Capture the cell that displays the provided text and extract its [X, Y] central coordinate. 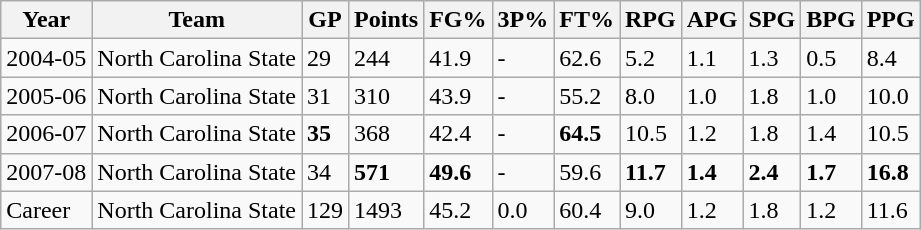
Team [197, 20]
Points [386, 20]
34 [326, 172]
0.0 [523, 210]
244 [386, 58]
GP [326, 20]
571 [386, 172]
Year [46, 20]
2006-07 [46, 134]
16.8 [890, 172]
45.2 [458, 210]
62.6 [587, 58]
2004-05 [46, 58]
42.4 [458, 134]
368 [386, 134]
3P% [523, 20]
5.2 [651, 58]
1.3 [772, 58]
2005-06 [46, 96]
64.5 [587, 134]
41.9 [458, 58]
0.5 [831, 58]
55.2 [587, 96]
FG% [458, 20]
1.1 [712, 58]
29 [326, 58]
35 [326, 134]
APG [712, 20]
FT% [587, 20]
60.4 [587, 210]
PPG [890, 20]
1.7 [831, 172]
11.7 [651, 172]
11.6 [890, 210]
2007-08 [46, 172]
31 [326, 96]
43.9 [458, 96]
2.4 [772, 172]
129 [326, 210]
8.0 [651, 96]
310 [386, 96]
Career [46, 210]
RPG [651, 20]
49.6 [458, 172]
8.4 [890, 58]
59.6 [587, 172]
10.0 [890, 96]
9.0 [651, 210]
SPG [772, 20]
BPG [831, 20]
1493 [386, 210]
